Find where the given text appears and provide that cell's center as [x, y] coordinate. 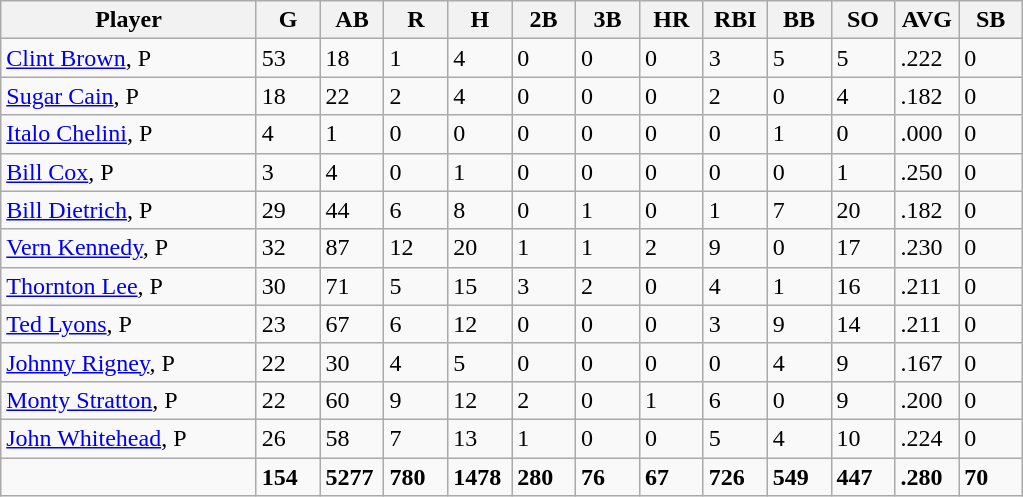
.167 [927, 362]
32 [288, 248]
447 [863, 477]
53 [288, 58]
780 [416, 477]
71 [352, 286]
.222 [927, 58]
Monty Stratton, P [128, 400]
Italo Chelini, P [128, 134]
John Whitehead, P [128, 438]
Clint Brown, P [128, 58]
Bill Cox, P [128, 172]
87 [352, 248]
29 [288, 210]
58 [352, 438]
SO [863, 20]
Sugar Cain, P [128, 96]
.250 [927, 172]
44 [352, 210]
RBI [735, 20]
14 [863, 324]
BB [799, 20]
Player [128, 20]
70 [991, 477]
.230 [927, 248]
726 [735, 477]
.000 [927, 134]
2B [544, 20]
R [416, 20]
154 [288, 477]
1478 [480, 477]
23 [288, 324]
Bill Dietrich, P [128, 210]
AB [352, 20]
26 [288, 438]
549 [799, 477]
HR [671, 20]
.200 [927, 400]
Johnny Rigney, P [128, 362]
Thornton Lee, P [128, 286]
280 [544, 477]
15 [480, 286]
G [288, 20]
10 [863, 438]
Ted Lyons, P [128, 324]
8 [480, 210]
5277 [352, 477]
Vern Kennedy, P [128, 248]
13 [480, 438]
SB [991, 20]
.280 [927, 477]
76 [608, 477]
3B [608, 20]
60 [352, 400]
16 [863, 286]
17 [863, 248]
H [480, 20]
AVG [927, 20]
.224 [927, 438]
